Detect which cell encompasses the target text, then output its [x, y] center coordinate. 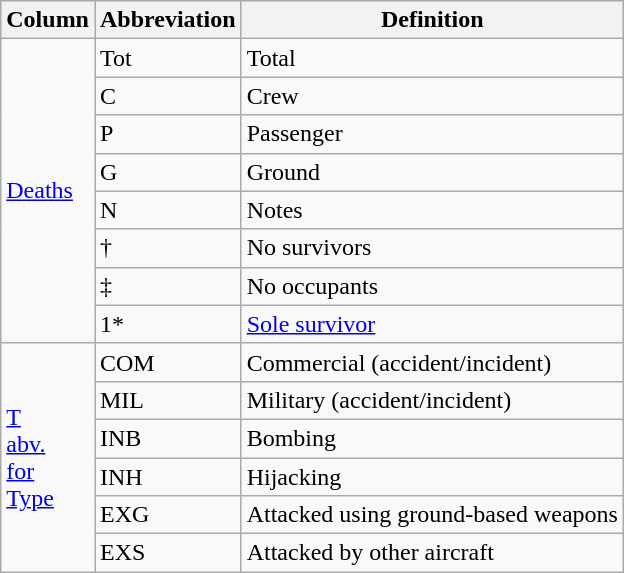
No survivors [432, 248]
Passenger [432, 134]
‡ [168, 286]
† [168, 248]
INB [168, 438]
Total [432, 58]
Abbreviation [168, 20]
Military (accident/incident) [432, 400]
COM [168, 362]
P [168, 134]
Attacked by other aircraft [432, 553]
No occupants [432, 286]
Hijacking [432, 477]
Attacked using ground-based weapons [432, 515]
Tabv.forType [48, 457]
INH [168, 477]
Tot [168, 58]
Ground [432, 172]
Definition [432, 20]
Column [48, 20]
Bombing [432, 438]
EXG [168, 515]
Crew [432, 96]
Sole survivor [432, 324]
Deaths [48, 191]
EXS [168, 553]
1* [168, 324]
MIL [168, 400]
N [168, 210]
Notes [432, 210]
G [168, 172]
Commercial (accident/incident) [432, 362]
C [168, 96]
